Pinpoint the cell where the given text exists, returning its [X, Y] midpoint coordinate. 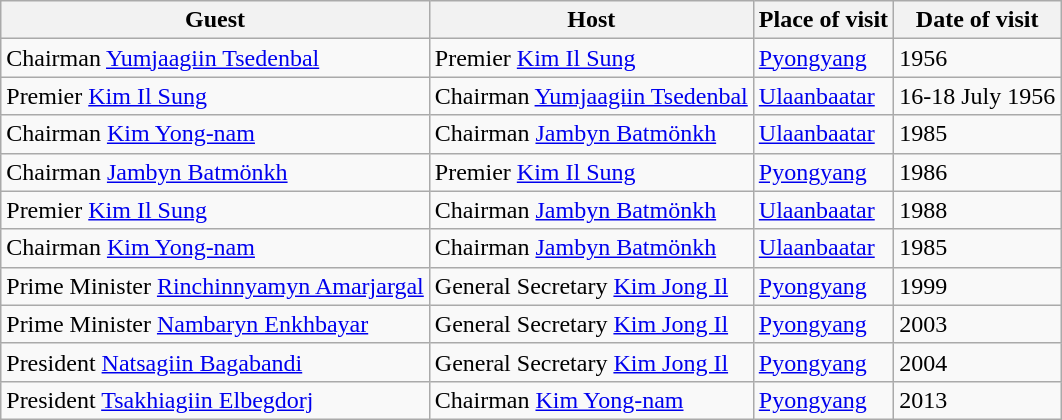
Place of visit [823, 20]
Host [591, 20]
1986 [978, 172]
16-18 July 1956 [978, 96]
President Tsakhiagiin Elbegdorj [216, 400]
Prime Minister Nambaryn Enkhbayar [216, 324]
2003 [978, 324]
President Natsagiin Bagabandi [216, 362]
1999 [978, 286]
Date of visit [978, 20]
1988 [978, 210]
Prime Minister Rinchinnyamyn Amarjargal [216, 286]
Guest [216, 20]
1956 [978, 58]
2004 [978, 362]
2013 [978, 400]
